Detect which cell encompasses the target text, then output its (X, Y) center coordinate. 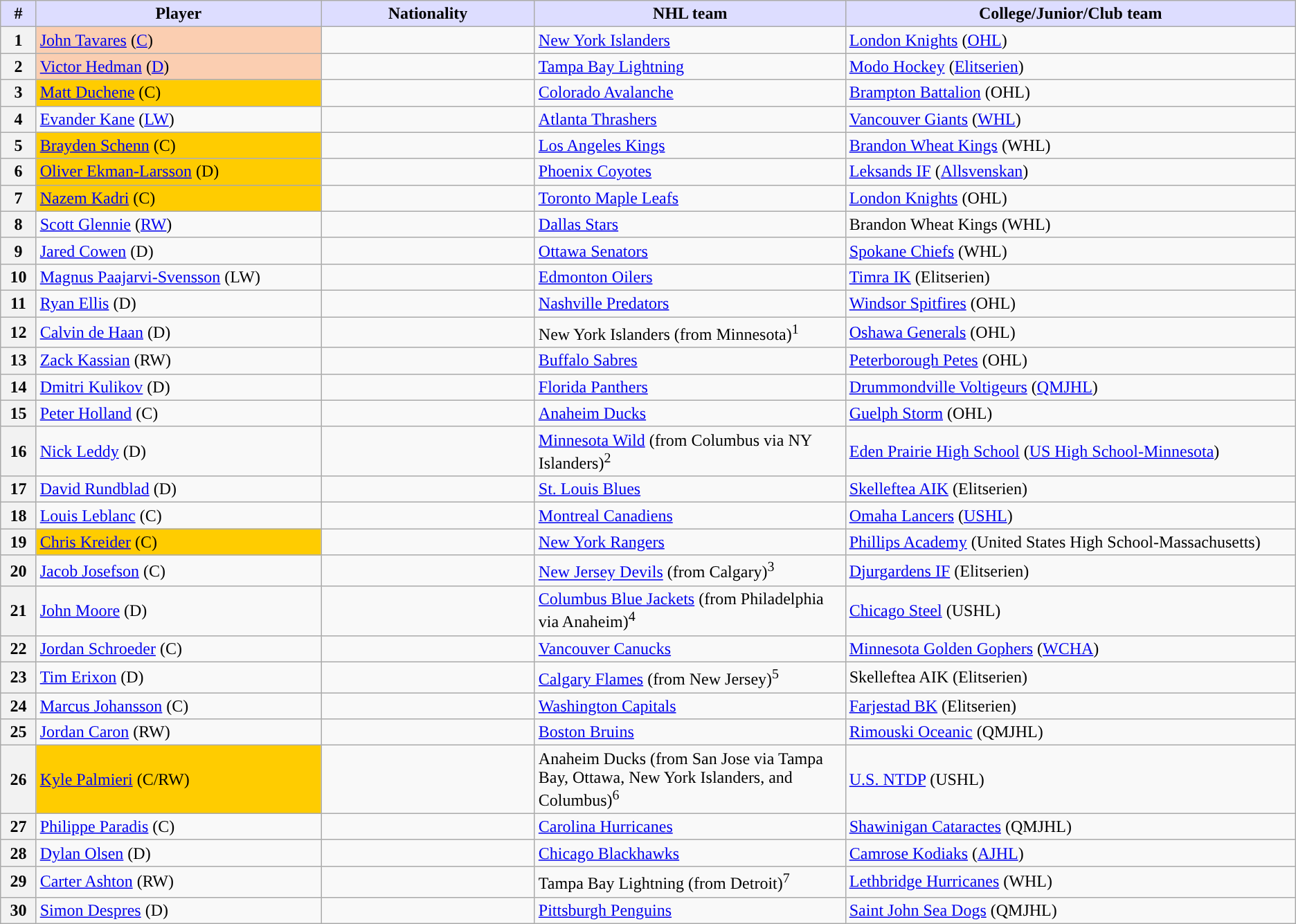
Anaheim Ducks (from San Jose via Tampa Bay, Ottawa, New York Islanders, and Columbus)6 (690, 779)
Peter Holland (C) (179, 413)
Jared Cowen (D) (179, 251)
Minnesota Wild (from Columbus via NY Islanders)2 (690, 451)
Magnus Paajarvi-Svensson (LW) (179, 277)
10 (18, 277)
Calvin de Haan (D) (179, 332)
Phillips Academy (United States High School-Massachusetts) (1070, 542)
Windsor Spitfires (OHL) (1070, 303)
22 (18, 649)
16 (18, 451)
19 (18, 542)
New Jersey Devils (from Calgary)3 (690, 570)
Scott Glennie (RW) (179, 224)
2 (18, 66)
Chicago Steel (USHL) (1070, 611)
NHL team (690, 14)
20 (18, 570)
Edmonton Oilers (690, 277)
Anaheim Ducks (690, 413)
8 (18, 224)
Carter Ashton (RW) (179, 882)
30 (18, 910)
Toronto Maple Leafs (690, 198)
Saint John Sea Dogs (QMJHL) (1070, 910)
Farjestad BK (Elitserien) (1070, 706)
Chris Kreider (C) (179, 542)
Peterborough Petes (OHL) (1070, 361)
David Rundblad (D) (179, 489)
Djurgardens IF (Elitserien) (1070, 570)
15 (18, 413)
27 (18, 826)
Florida Panthers (690, 387)
3 (18, 93)
Brampton Battalion (OHL) (1070, 93)
Tim Erixon (D) (179, 677)
28 (18, 853)
John Tavares (C) (179, 40)
Brayden Schenn (C) (179, 145)
Rimouski Oceanic (QMJHL) (1070, 732)
Minnesota Golden Gophers (WCHA) (1070, 649)
Pittsburgh Penguins (690, 910)
Evander Kane (LW) (179, 119)
Nashville Predators (690, 303)
Los Angeles Kings (690, 145)
College/Junior/Club team (1070, 14)
Omaha Lancers (USHL) (1070, 516)
Kyle Palmieri (C/RW) (179, 779)
Spokane Chiefs (WHL) (1070, 251)
Eden Prairie High School (US High School-Minnesota) (1070, 451)
12 (18, 332)
Atlanta Thrashers (690, 119)
Colorado Avalanche (690, 93)
17 (18, 489)
Philippe Paradis (C) (179, 826)
New York Islanders (690, 40)
14 (18, 387)
Jacob Josefson (C) (179, 570)
# (18, 14)
23 (18, 677)
29 (18, 882)
Lethbridge Hurricanes (WHL) (1070, 882)
7 (18, 198)
Nationality (428, 14)
9 (18, 251)
Timra IK (Elitserien) (1070, 277)
Oshawa Generals (OHL) (1070, 332)
11 (18, 303)
St. Louis Blues (690, 489)
Victor Hedman (D) (179, 66)
Zack Kassian (RW) (179, 361)
U.S. NTDP (USHL) (1070, 779)
Washington Capitals (690, 706)
Shawinigan Cataractes (QMJHL) (1070, 826)
24 (18, 706)
Jordan Caron (RW) (179, 732)
Dylan Olsen (D) (179, 853)
18 (18, 516)
Marcus Johansson (C) (179, 706)
Calgary Flames (from New Jersey)5 (690, 677)
25 (18, 732)
Nazem Kadri (C) (179, 198)
Vancouver Giants (WHL) (1070, 119)
Nick Leddy (D) (179, 451)
Dallas Stars (690, 224)
Simon Despres (D) (179, 910)
Phoenix Coyotes (690, 172)
Jordan Schroeder (C) (179, 649)
13 (18, 361)
4 (18, 119)
1 (18, 40)
Modo Hockey (Elitserien) (1070, 66)
Guelph Storm (OHL) (1070, 413)
21 (18, 611)
Montreal Canadiens (690, 516)
Player (179, 14)
Camrose Kodiaks (AJHL) (1070, 853)
John Moore (D) (179, 611)
6 (18, 172)
5 (18, 145)
Carolina Hurricanes (690, 826)
Ryan Ellis (D) (179, 303)
Drummondville Voltigeurs (QMJHL) (1070, 387)
Tampa Bay Lightning (from Detroit)7 (690, 882)
Chicago Blackhawks (690, 853)
Vancouver Canucks (690, 649)
New York Islanders (from Minnesota)1 (690, 332)
Louis Leblanc (C) (179, 516)
Ottawa Senators (690, 251)
Columbus Blue Jackets (from Philadelphia via Anaheim)4 (690, 611)
Dmitri Kulikov (D) (179, 387)
New York Rangers (690, 542)
Tampa Bay Lightning (690, 66)
Leksands IF (Allsvenskan) (1070, 172)
Oliver Ekman-Larsson (D) (179, 172)
Matt Duchene (C) (179, 93)
Buffalo Sabres (690, 361)
26 (18, 779)
Boston Bruins (690, 732)
